From the cell containing the given text, extract its center point as (x, y) coordinate. 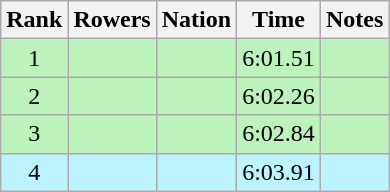
Rowers (112, 20)
Time (279, 20)
6:03.91 (279, 172)
Notes (354, 20)
4 (34, 172)
6:01.51 (279, 58)
6:02.26 (279, 96)
2 (34, 96)
3 (34, 134)
Nation (196, 20)
1 (34, 58)
Rank (34, 20)
6:02.84 (279, 134)
